Return (x, y) of the center of cell containing provided text 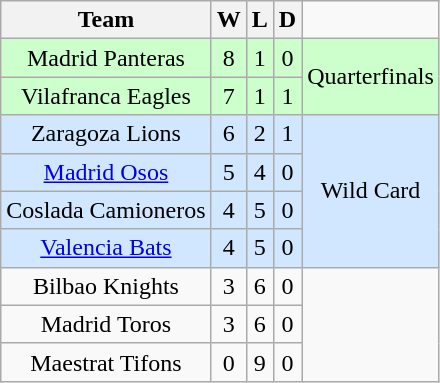
7 (228, 96)
D (287, 20)
9 (260, 362)
8 (228, 58)
Team (106, 20)
Madrid Panteras (106, 58)
Madrid Osos (106, 172)
W (228, 20)
Maestrat Tifons (106, 362)
Coslada Camioneros (106, 210)
Valencia Bats (106, 248)
L (260, 20)
Quarterfinals (371, 77)
Wild Card (371, 191)
2 (260, 134)
Madrid Toros (106, 324)
Bilbao Knights (106, 286)
Vilafranca Eagles (106, 96)
Zaragoza Lions (106, 134)
